Return [X, Y] of the center of cell containing provided text 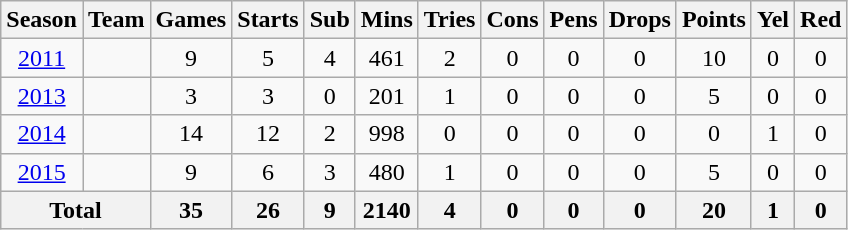
26 [268, 210]
Red [821, 20]
Mins [386, 20]
12 [268, 134]
Points [714, 20]
Cons [512, 20]
6 [268, 172]
2013 [42, 96]
201 [386, 96]
Sub [330, 20]
2014 [42, 134]
2011 [42, 58]
Total [76, 210]
Drops [640, 20]
2140 [386, 210]
35 [191, 210]
998 [386, 134]
Season [42, 20]
Starts [268, 20]
Tries [450, 20]
Games [191, 20]
Team [116, 20]
461 [386, 58]
20 [714, 210]
Yel [772, 20]
Pens [574, 20]
14 [191, 134]
2015 [42, 172]
480 [386, 172]
10 [714, 58]
